For the text-containing cell, return its midpoint in [x, y] coordinate format. 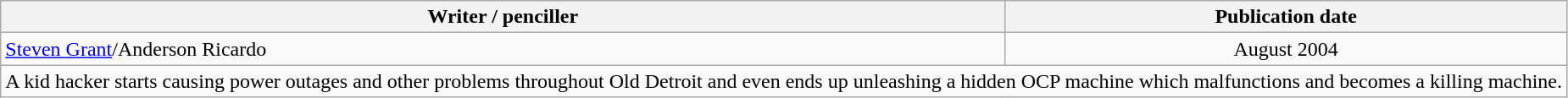
Writer / penciller [503, 17]
Publication date [1287, 17]
Steven Grant/Anderson Ricardo [503, 49]
August 2004 [1287, 49]
